Pinpoint the cell where the given text exists, returning its [X, Y] midpoint coordinate. 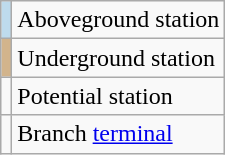
Potential station [118, 96]
Branch terminal [118, 134]
Aboveground station [118, 20]
Underground station [118, 58]
